Detect which cell encompasses the target text, then output its [X, Y] center coordinate. 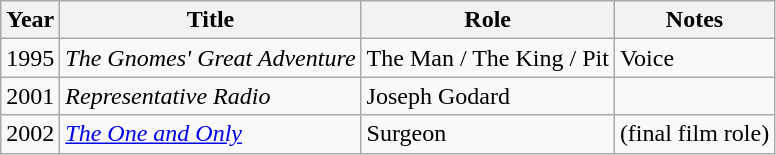
Joseph Godard [488, 96]
1995 [30, 58]
Year [30, 20]
Surgeon [488, 134]
Representative Radio [210, 96]
Notes [694, 20]
2002 [30, 134]
Title [210, 20]
Voice [694, 58]
The One and Only [210, 134]
Role [488, 20]
The Gnomes' Great Adventure [210, 58]
2001 [30, 96]
The Man / The King / Pit [488, 58]
(final film role) [694, 134]
